Extract the [X, Y] coordinate from the center of the cell holding the provided text.  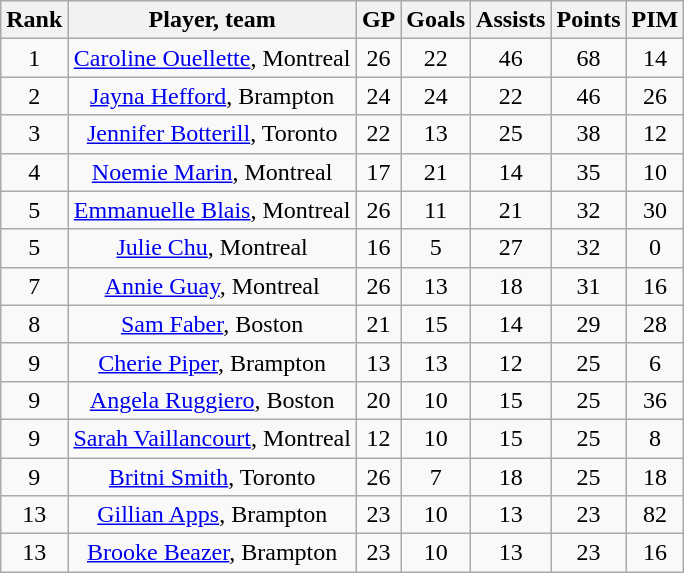
Sarah Vaillancourt, Montreal [212, 438]
Points [588, 20]
20 [378, 400]
31 [588, 286]
Caroline Ouellette, Montreal [212, 58]
36 [655, 400]
PIM [655, 20]
27 [511, 248]
38 [588, 134]
Player, team [212, 20]
Britni Smith, Toronto [212, 477]
29 [588, 324]
Brooke Beazer, Brampton [212, 553]
30 [655, 210]
Goals [436, 20]
GP [378, 20]
Assists [511, 20]
68 [588, 58]
11 [436, 210]
82 [655, 515]
35 [588, 172]
Jayna Hefford, Brampton [212, 96]
Rank [34, 20]
Emmanuelle Blais, Montreal [212, 210]
Gillian Apps, Brampton [212, 515]
1 [34, 58]
Sam Faber, Boston [212, 324]
2 [34, 96]
6 [655, 362]
Julie Chu, Montreal [212, 248]
3 [34, 134]
0 [655, 248]
4 [34, 172]
28 [655, 324]
Jennifer Botterill, Toronto [212, 134]
17 [378, 172]
Cherie Piper, Brampton [212, 362]
Noemie Marin, Montreal [212, 172]
Annie Guay, Montreal [212, 286]
Angela Ruggiero, Boston [212, 400]
